Provide the (X, Y) coordinate of the cell's center where the given text is located.  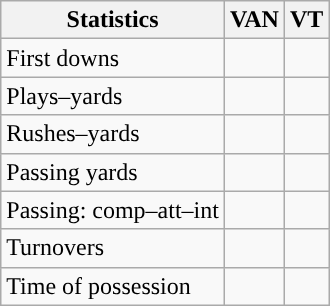
Plays–yards (113, 96)
Time of possession (113, 286)
Passing yards (113, 172)
VAN (254, 20)
Passing: comp–att–int (113, 210)
Turnovers (113, 248)
VT (306, 20)
Rushes–yards (113, 134)
First downs (113, 58)
Statistics (113, 20)
